Output the [X, Y] coordinate of the center of the cell containing the given text.  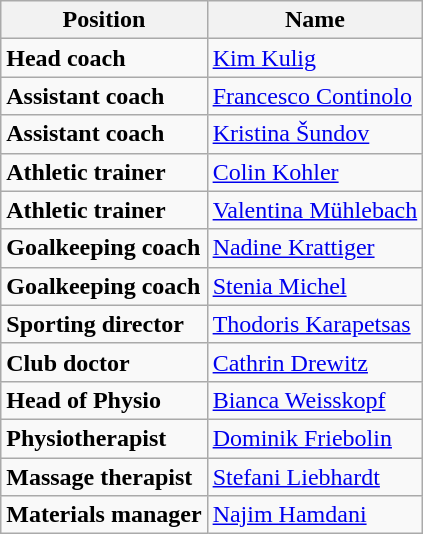
Materials manager [104, 515]
Thodoris Karapetsas [315, 324]
Sporting director [104, 324]
Francesco Continolo [315, 96]
Dominik Friebolin [315, 438]
Massage therapist [104, 477]
Nadine Krattiger [315, 248]
Kristina Šundov [315, 134]
Valentina Mühlebach [315, 210]
Bianca Weisskopf [315, 400]
Kim Kulig [315, 58]
Colin Kohler [315, 172]
Cathrin Drewitz [315, 362]
Position [104, 20]
Head coach [104, 58]
Najim Hamdani [315, 515]
Physiotherapist [104, 438]
Head of Physio [104, 400]
Name [315, 20]
Stefani Liebhardt [315, 477]
Stenia Michel [315, 286]
Club doctor [104, 362]
